Output the [X, Y] coordinate of the center of the cell containing the given text.  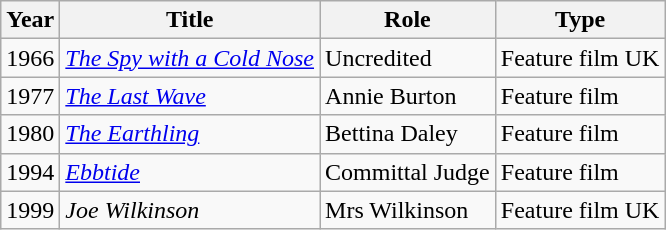
Ebbtide [190, 172]
1966 [30, 58]
Bettina Daley [408, 134]
Committal Judge [408, 172]
Joe Wilkinson [190, 210]
Mrs Wilkinson [408, 210]
Year [30, 20]
1999 [30, 210]
Role [408, 20]
1980 [30, 134]
The Spy with a Cold Nose [190, 58]
1994 [30, 172]
The Last Wave [190, 96]
1977 [30, 96]
Annie Burton [408, 96]
The Earthling [190, 134]
Uncredited [408, 58]
Title [190, 20]
Type [580, 20]
